Scan for the cell matching the given text and deliver its [X, Y] coordinate at center. 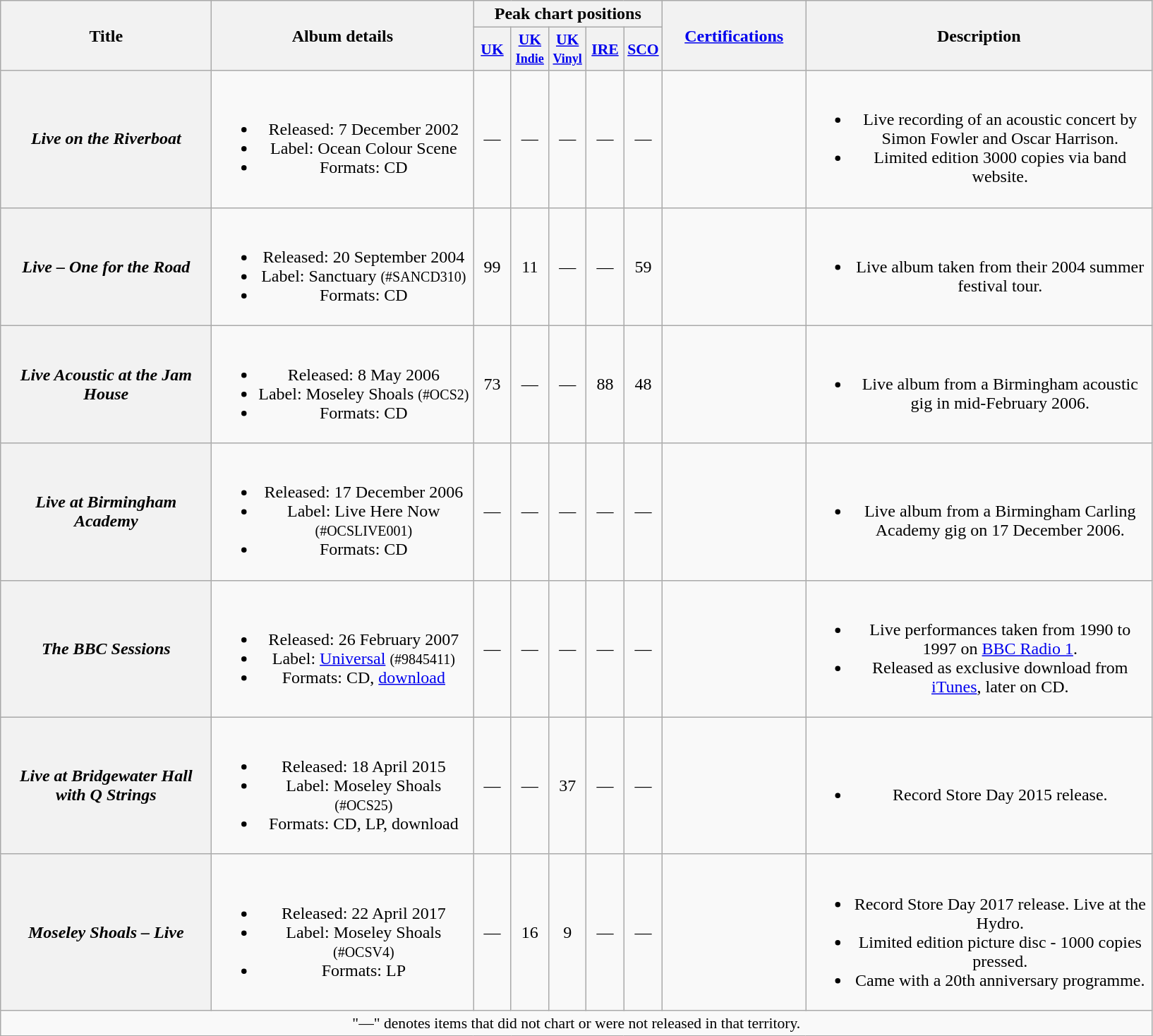
Live at Bridgewater Hall with Q Strings [106, 785]
Released: 18 April 2015Label: Moseley Shoals (#OCS25)Formats: CD, LP, download [343, 785]
Released: 8 May 2006Label: Moseley Shoals (#OCS2)Formats: CD [343, 384]
37 [567, 785]
99 [493, 267]
Live Acoustic at the Jam House [106, 384]
The BBC Sessions [106, 649]
Title [106, 35]
73 [493, 384]
IRE [605, 49]
"—" denotes items that did not chart or were not released in that territory. [576, 1023]
Released: 26 February 2007Label: Universal (#9845411)Formats: CD, download [343, 649]
Released: 20 September 2004Label: Sanctuary (#SANCD310)Formats: CD [343, 267]
Live recording of an acoustic concert by Simon Fowler and Oscar Harrison.Limited edition 3000 copies via band website. [979, 139]
Moseley Shoals – Live [106, 932]
Record Store Day 2017 release. Live at the Hydro.Limited edition picture disc - 1000 copies pressed.Came with a 20th anniversary programme. [979, 932]
Record Store Day 2015 release. [979, 785]
16 [529, 932]
UKVinyl [567, 49]
Live album taken from their 2004 summer festival tour. [979, 267]
Live album from a Birmingham Carling Academy gig on 17 December 2006. [979, 512]
Album details [343, 35]
UKIndie [529, 49]
Live album from a Birmingham acoustic gig in mid-February 2006. [979, 384]
Live on the Riverboat [106, 139]
Description [979, 35]
Released: 17 December 2006Label: Live Here Now (#OCSLIVE001)Formats: CD [343, 512]
59 [644, 267]
Peak chart positions [568, 14]
SCO [644, 49]
Released: 22 April 2017Label: Moseley Shoals (#OCSV4)Formats: LP [343, 932]
11 [529, 267]
Certifications [734, 35]
9 [567, 932]
UK [493, 49]
Live – One for the Road [106, 267]
88 [605, 384]
Released: 7 December 2002Label: Ocean Colour SceneFormats: CD [343, 139]
Live performances taken from 1990 to 1997 on BBC Radio 1.Released as exclusive download from iTunes, later on CD. [979, 649]
48 [644, 384]
Live at Birmingham Academy [106, 512]
